Output the (X, Y) coordinate of the center of the cell containing the given text.  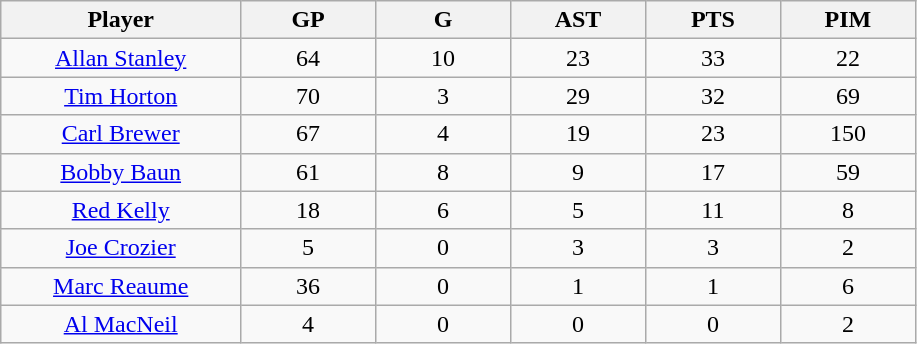
36 (308, 286)
61 (308, 172)
GP (308, 20)
32 (712, 96)
Joe Crozier (121, 248)
22 (848, 58)
69 (848, 96)
Player (121, 20)
59 (848, 172)
AST (578, 20)
29 (578, 96)
Tim Horton (121, 96)
Marc Reaume (121, 286)
150 (848, 134)
33 (712, 58)
Red Kelly (121, 210)
19 (578, 134)
17 (712, 172)
64 (308, 58)
11 (712, 210)
67 (308, 134)
PTS (712, 20)
10 (444, 58)
9 (578, 172)
Bobby Baun (121, 172)
18 (308, 210)
70 (308, 96)
Allan Stanley (121, 58)
PIM (848, 20)
Al MacNeil (121, 324)
G (444, 20)
Carl Brewer (121, 134)
